Determine the (X, Y) coordinate at the center of the cell enclosing the given text.  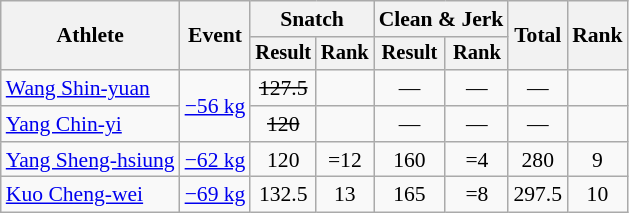
10 (598, 195)
Wang Shin-yuan (90, 88)
−56 kg (216, 106)
Clean & Jerk (442, 19)
=12 (345, 160)
9 (598, 160)
Snatch (312, 19)
−69 kg (216, 195)
Athlete (90, 36)
297.5 (538, 195)
Event (216, 36)
280 (538, 160)
=4 (476, 160)
160 (410, 160)
165 (410, 195)
132.5 (283, 195)
13 (345, 195)
Yang Sheng-hsiung (90, 160)
127.5 (283, 88)
Total (538, 36)
Yang Chin-yi (90, 124)
=8 (476, 195)
Kuo Cheng-wei (90, 195)
−62 kg (216, 160)
